Find where the given text appears and provide that cell's center as [x, y] coordinate. 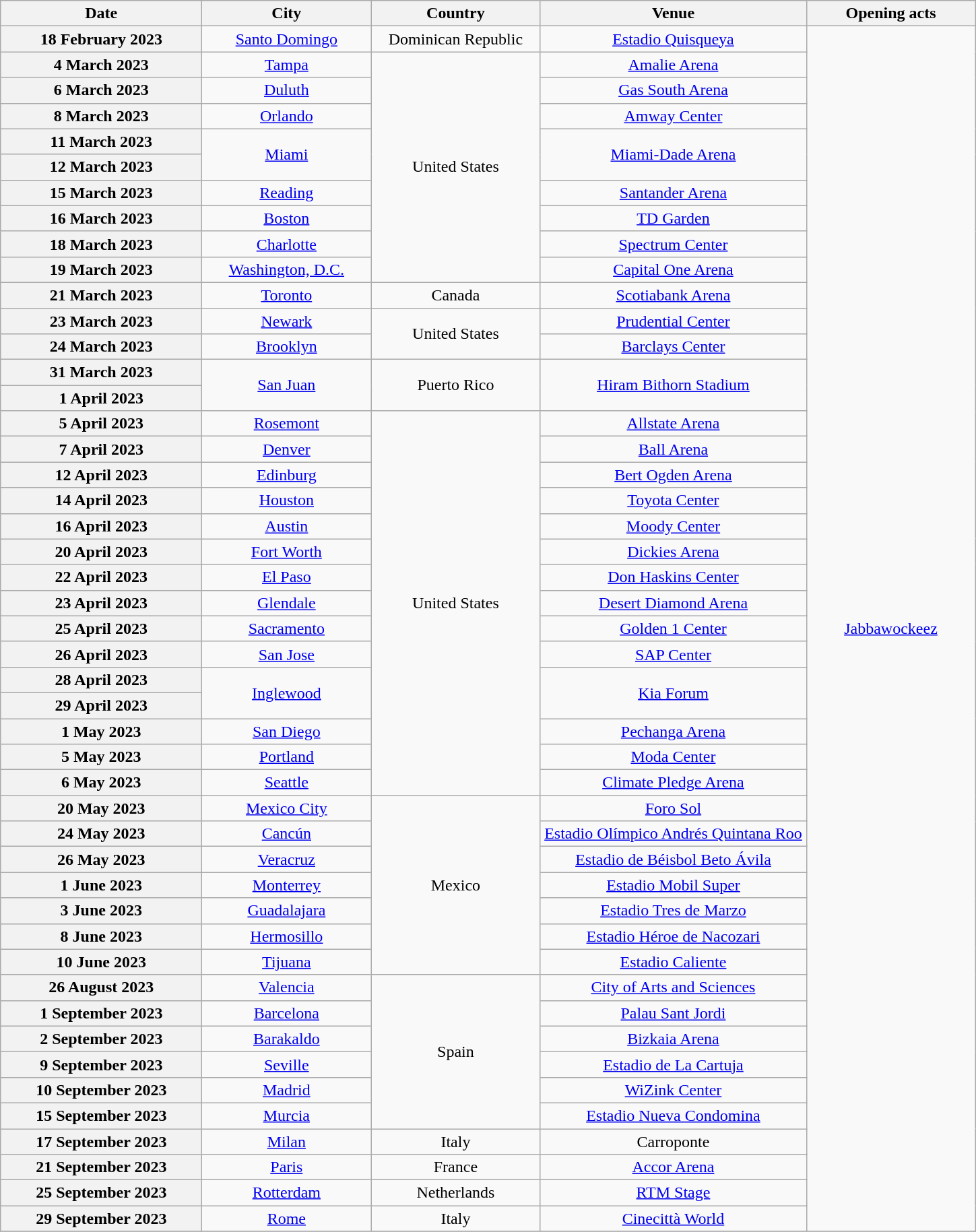
Palau Sant Jordi [674, 1013]
15 March 2023 [101, 193]
Seville [287, 1064]
Guadalajara [287, 911]
12 April 2023 [101, 475]
San Jose [287, 654]
Barclays Center [674, 347]
Murcia [287, 1115]
Seattle [287, 783]
2 September 2023 [101, 1039]
Cinecittà World [674, 1219]
21 March 2023 [101, 295]
Canada [455, 295]
Glendale [287, 603]
Estadio de Béisbol Beto Ávila [674, 860]
Carroponte [674, 1142]
15 September 2023 [101, 1115]
22 April 2023 [101, 577]
Spectrum Center [674, 244]
Rotterdam [287, 1193]
City [287, 13]
Amway Center [674, 116]
SAP Center [674, 654]
9 September 2023 [101, 1064]
Netherlands [455, 1193]
Denver [287, 449]
10 September 2023 [101, 1090]
23 March 2023 [101, 321]
Duluth [287, 90]
TD Garden [674, 218]
5 May 2023 [101, 757]
29 April 2023 [101, 705]
Newark [287, 321]
Cancún [287, 834]
Estadio Quisqueya [674, 39]
Estadio Mobil Super [674, 885]
25 September 2023 [101, 1193]
Edinburg [287, 475]
1 September 2023 [101, 1013]
Paris [287, 1167]
16 March 2023 [101, 218]
14 April 2023 [101, 500]
Barcelona [287, 1013]
24 March 2023 [101, 347]
26 April 2023 [101, 654]
Portland [287, 757]
WiZink Center [674, 1090]
Dominican Republic [455, 39]
Country [455, 13]
El Paso [287, 577]
1 May 2023 [101, 731]
San Diego [287, 731]
10 June 2023 [101, 962]
Estadio Héroe de Nacozari [674, 936]
Houston [287, 500]
Allstate Arena [674, 424]
Venue [674, 13]
Foro Sol [674, 808]
3 June 2023 [101, 911]
Dickies Arena [674, 552]
Golden 1 Center [674, 628]
6 May 2023 [101, 783]
Fort Worth [287, 552]
Washington, D.C. [287, 269]
Rome [287, 1219]
4 March 2023 [101, 65]
Milan [287, 1142]
Orlando [287, 116]
Hiram Bithorn Stadium [674, 385]
Date [101, 13]
6 March 2023 [101, 90]
29 September 2023 [101, 1219]
Mexico City [287, 808]
Miami-Dade Arena [674, 154]
1 June 2023 [101, 885]
25 April 2023 [101, 628]
23 April 2023 [101, 603]
RTM Stage [674, 1193]
11 March 2023 [101, 141]
21 September 2023 [101, 1167]
Pechanga Arena [674, 731]
San Juan [287, 385]
8 June 2023 [101, 936]
1 April 2023 [101, 398]
Don Haskins Center [674, 577]
Kia Forum [674, 692]
Estadio Olímpico Andrés Quintana Roo [674, 834]
Tijuana [287, 962]
Estadio Nueva Condomina [674, 1115]
20 April 2023 [101, 552]
Gas South Arena [674, 90]
17 September 2023 [101, 1142]
Estadio de La Cartuja [674, 1064]
Rosemont [287, 424]
Austin [287, 526]
26 August 2023 [101, 987]
Scotiabank Arena [674, 295]
Hermosillo [287, 936]
Valencia [287, 987]
Veracruz [287, 860]
Santander Arena [674, 193]
Bert Ogden Arena [674, 475]
Prudential Center [674, 321]
Reading [287, 193]
12 March 2023 [101, 167]
City of Arts and Sciences [674, 987]
Miami [287, 154]
Tampa [287, 65]
Charlotte [287, 244]
Monterrey [287, 885]
Boston [287, 218]
Madrid [287, 1090]
Puerto Rico [455, 385]
Moody Center [674, 526]
24 May 2023 [101, 834]
Desert Diamond Arena [674, 603]
Moda Center [674, 757]
31 March 2023 [101, 372]
26 May 2023 [101, 860]
18 March 2023 [101, 244]
Estadio Tres de Marzo [674, 911]
28 April 2023 [101, 680]
7 April 2023 [101, 449]
Santo Domingo [287, 39]
Barakaldo [287, 1039]
Estadio Caliente [674, 962]
Ball Arena [674, 449]
Spain [455, 1051]
Toronto [287, 295]
Jabbawockeez [890, 629]
19 March 2023 [101, 269]
Sacramento [287, 628]
Accor Arena [674, 1167]
Bizkaia Arena [674, 1039]
8 March 2023 [101, 116]
Inglewood [287, 692]
Climate Pledge Arena [674, 783]
Brooklyn [287, 347]
16 April 2023 [101, 526]
Amalie Arena [674, 65]
18 February 2023 [101, 39]
20 May 2023 [101, 808]
France [455, 1167]
5 April 2023 [101, 424]
Toyota Center [674, 500]
Opening acts [890, 13]
Mexico [455, 885]
Capital One Arena [674, 269]
